Extract the (X, Y) coordinate from the center of the cell holding the provided text.  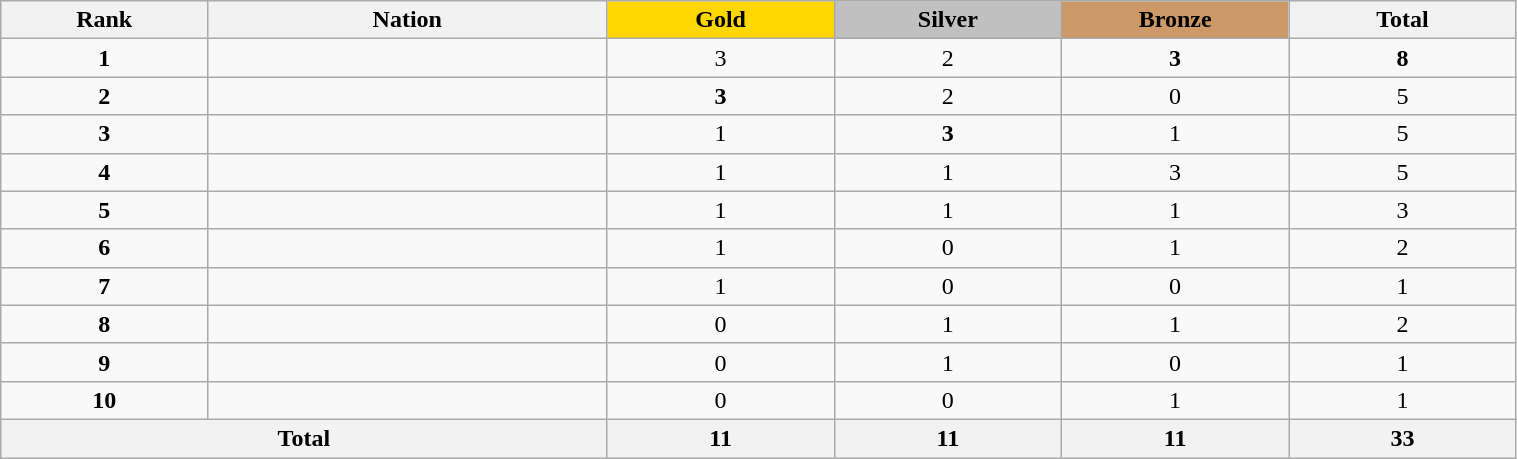
Silver (948, 20)
Bronze (1174, 20)
6 (104, 248)
4 (104, 172)
Gold (720, 20)
9 (104, 362)
10 (104, 400)
33 (1402, 438)
7 (104, 286)
Rank (104, 20)
Nation (408, 20)
